Search for the cell housing the specified text and yield its [x, y] center coordinate. 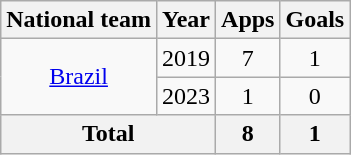
Apps [248, 20]
National team [79, 20]
7 [248, 58]
8 [248, 134]
2023 [186, 96]
Goals [315, 20]
Total [108, 134]
0 [315, 96]
2019 [186, 58]
Year [186, 20]
Brazil [79, 77]
